From the cell containing the given text, extract its center point as (X, Y) coordinate. 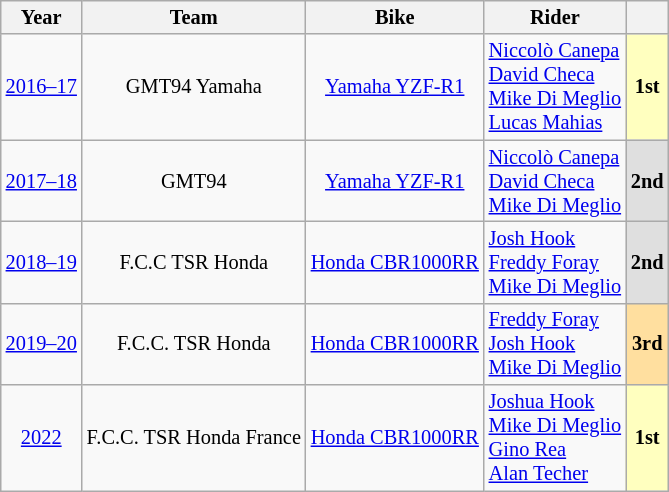
F.C.C. TSR Honda (194, 344)
Josh Hook Freddy Foray Mike Di Meglio (555, 262)
2016–17 (42, 87)
Niccolò Canepa David Checa Mike Di Meglio Lucas Mahias (555, 87)
Team (194, 17)
F.C.C. TSR Honda France (194, 438)
2022 (42, 438)
F.C.C TSR Honda (194, 262)
Joshua Hook Mike Di Meglio Gino Rea Alan Techer (555, 438)
Niccolò Canepa David Checa Mike Di Meglio (555, 181)
Rider (555, 17)
GMT94 Yamaha (194, 87)
Bike (395, 17)
Freddy Foray Josh Hook Mike Di Meglio (555, 344)
3rd (648, 344)
Year (42, 17)
2018–19 (42, 262)
2017–18 (42, 181)
2019–20 (42, 344)
GMT94 (194, 181)
